Extract the (X, Y) coordinate from the center of the cell holding the provided text.  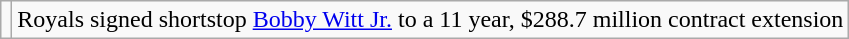
Royals signed shortstop Bobby Witt Jr. to a 11 year, $288.7 million contract extension (430, 20)
